Extract the (x, y) coordinate from the center of the cell holding the provided text.  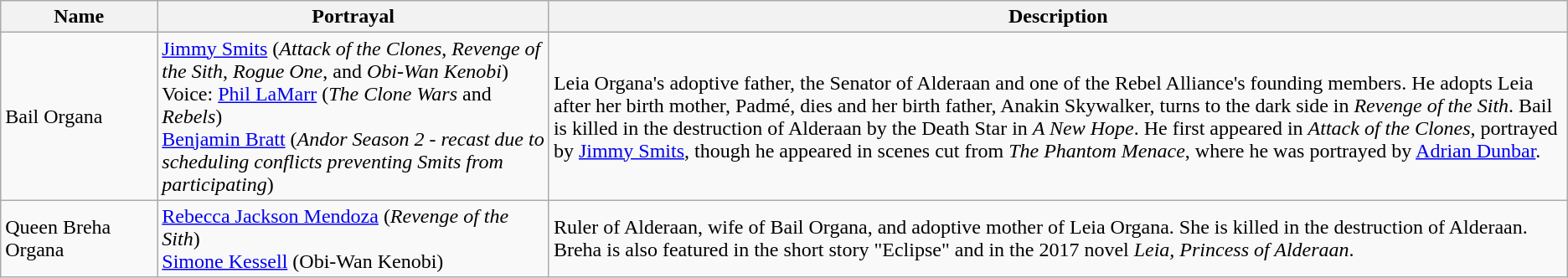
Name (79, 17)
Rebecca Jackson Mendoza (Revenge of the Sith)Simone Kessell (Obi-Wan Kenobi) (353, 239)
Description (1058, 17)
Bail Organa (79, 116)
Portrayal (353, 17)
Queen Breha Organa (79, 239)
